From the cell containing the given text, extract its center point as (x, y) coordinate. 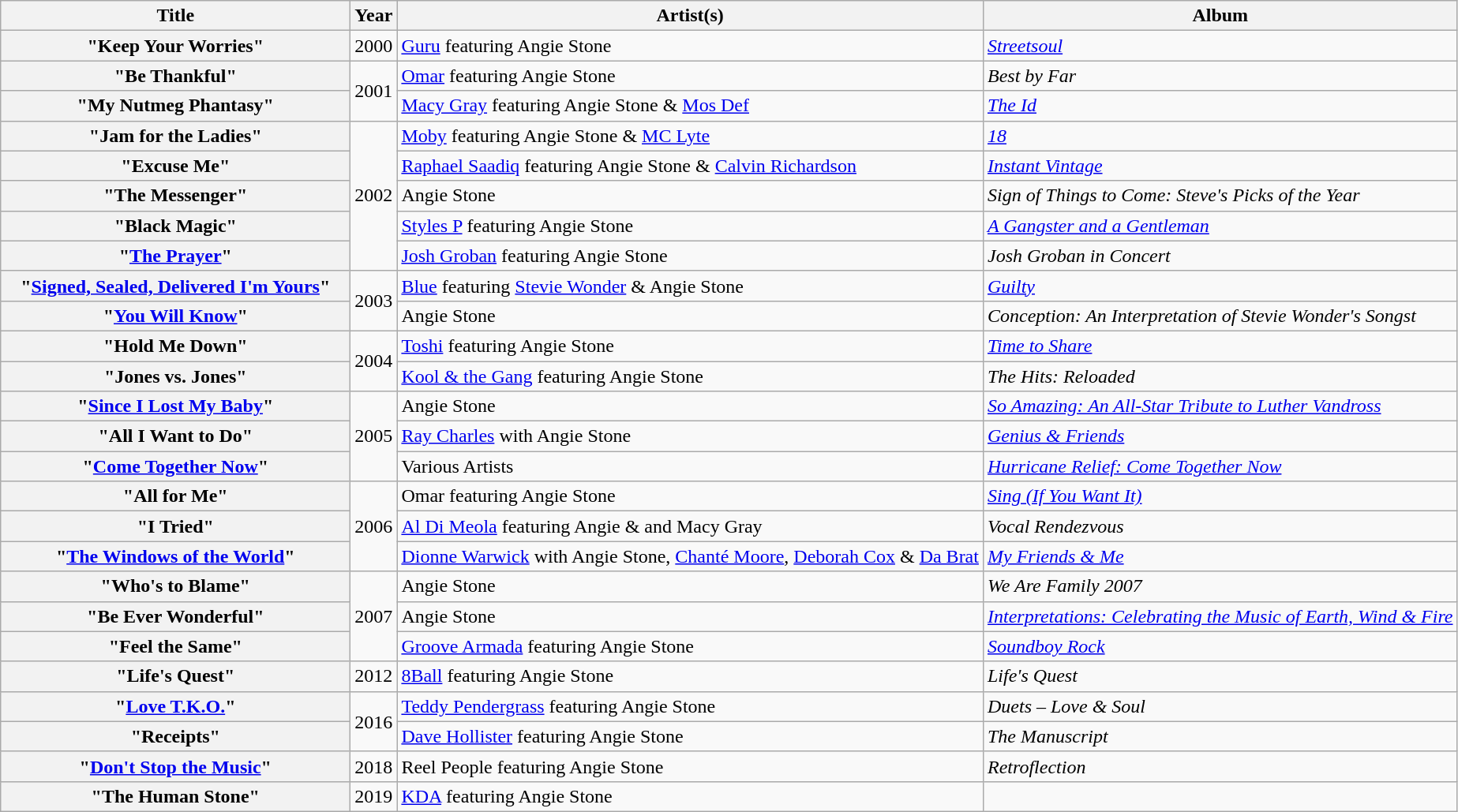
Album (1220, 16)
A Gangster and a Gentleman (1220, 226)
Hurricane Relief: Come Together Now (1220, 466)
Macy Gray featuring Angie Stone & Mos Def (690, 106)
"The Human Stone" (175, 796)
2005 (374, 436)
We Are Family 2007 (1220, 586)
Sing (If You Want It) (1220, 496)
So Amazing: An All-Star Tribute to Luther Vandross (1220, 406)
2004 (374, 361)
KDA featuring Angie Stone (690, 796)
Soundboy Rock (1220, 646)
2007 (374, 616)
Ray Charles with Angie Stone (690, 436)
"Jam for the Ladies" (175, 136)
Title (175, 16)
Teddy Pendergrass featuring Angie Stone (690, 706)
2012 (374, 676)
Blue featuring Stevie Wonder & Angie Stone (690, 286)
Streetsoul (1220, 46)
Time to Share (1220, 346)
Various Artists (690, 466)
Duets – Love & Soul (1220, 706)
Josh Groban featuring Angie Stone (690, 256)
18 (1220, 136)
2018 (374, 766)
Guru featuring Angie Stone (690, 46)
"Be Thankful" (175, 76)
"Signed, Sealed, Delivered I'm Yours" (175, 286)
Groove Armada featuring Angie Stone (690, 646)
Genius & Friends (1220, 436)
Life's Quest (1220, 676)
"The Prayer" (175, 256)
2001 (374, 91)
Artist(s) (690, 16)
My Friends & Me (1220, 556)
The Id (1220, 106)
"I Tried" (175, 526)
Raphael Saadiq featuring Angie Stone & Calvin Richardson (690, 166)
Kool & the Gang featuring Angie Stone (690, 376)
"The Messenger" (175, 196)
Reel People featuring Angie Stone (690, 766)
Vocal Rendezvous (1220, 526)
"All for Me" (175, 496)
Instant Vintage (1220, 166)
"Life's Quest" (175, 676)
"Feel the Same" (175, 646)
2002 (374, 196)
Dave Hollister featuring Angie Stone (690, 736)
"Come Together Now" (175, 466)
Al Di Meola featuring Angie & and Macy Gray (690, 526)
"All I Want to Do" (175, 436)
"Be Ever Wonderful" (175, 616)
Conception: An Interpretation of Stevie Wonder's Songst (1220, 316)
"Don't Stop the Music" (175, 766)
Dionne Warwick with Angie Stone, Chanté Moore, Deborah Cox & Da Brat (690, 556)
"Jones vs. Jones" (175, 376)
"Black Magic" (175, 226)
"You Will Know" (175, 316)
2000 (374, 46)
2019 (374, 796)
Guilty (1220, 286)
2003 (374, 301)
Toshi featuring Angie Stone (690, 346)
8Ball featuring Angie Stone (690, 676)
Josh Groban in Concert (1220, 256)
"Since I Lost My Baby" (175, 406)
Sign of Things to Come: Steve's Picks of the Year (1220, 196)
The Manuscript (1220, 736)
2016 (374, 721)
Moby featuring Angie Stone & MC Lyte (690, 136)
2006 (374, 526)
"Receipts" (175, 736)
"Who's to Blame" (175, 586)
"Hold Me Down" (175, 346)
Interpretations: Celebrating the Music of Earth, Wind & Fire (1220, 616)
Styles P featuring Angie Stone (690, 226)
Retroflection (1220, 766)
"My Nutmeg Phantasy" (175, 106)
Best by Far (1220, 76)
"Keep Your Worries" (175, 46)
"Excuse Me" (175, 166)
"The Windows of the World" (175, 556)
The Hits: Reloaded (1220, 376)
"Love T.K.O." (175, 706)
Year (374, 16)
